Search for the cell housing the specified text and yield its (x, y) center coordinate. 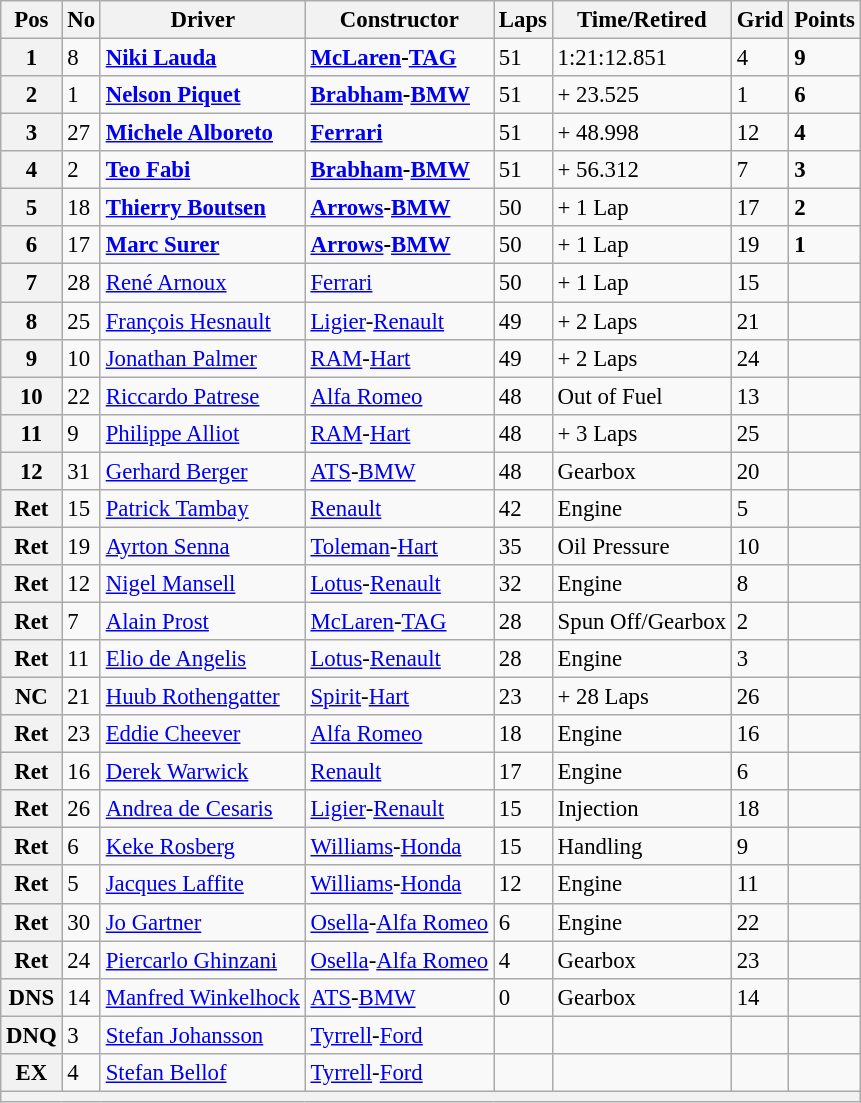
Out of Fuel (642, 396)
42 (524, 509)
Marc Surer (202, 245)
Stefan Bellof (202, 1073)
35 (524, 546)
Nelson Piquet (202, 95)
20 (760, 471)
Injection (642, 809)
Huub Rothengatter (202, 697)
Points (824, 20)
Piercarlo Ghinzani (202, 960)
Time/Retired (642, 20)
Philippe Alliot (202, 433)
Derek Warwick (202, 772)
Stefan Johansson (202, 1035)
Gerhard Berger (202, 471)
Driver (202, 20)
Grid (760, 20)
René Arnoux (202, 283)
Laps (524, 20)
Eddie Cheever (202, 734)
32 (524, 584)
Thierry Boutsen (202, 208)
Spirit-Hart (399, 697)
DNQ (32, 1035)
0 (524, 997)
Jacques Laffite (202, 885)
Niki Lauda (202, 58)
DNS (32, 997)
Ayrton Senna (202, 546)
+ 3 Laps (642, 433)
Jonathan Palmer (202, 358)
EX (32, 1073)
Oil Pressure (642, 546)
Handling (642, 847)
1:21:12.851 (642, 58)
+ 23.525 (642, 95)
Patrick Tambay (202, 509)
Manfred Winkelhock (202, 997)
No (81, 20)
Alain Prost (202, 621)
30 (81, 922)
Riccardo Patrese (202, 396)
+ 48.998 (642, 133)
Spun Off/Gearbox (642, 621)
Teo Fabi (202, 170)
Jo Gartner (202, 922)
Pos (32, 20)
NC (32, 697)
13 (760, 396)
Elio de Angelis (202, 659)
François Hesnault (202, 321)
Nigel Mansell (202, 584)
Constructor (399, 20)
Andrea de Cesaris (202, 809)
+ 28 Laps (642, 697)
Keke Rosberg (202, 847)
Toleman-Hart (399, 546)
+ 56.312 (642, 170)
Michele Alboreto (202, 133)
31 (81, 471)
27 (81, 133)
